Return (x, y) of the center of cell containing provided text 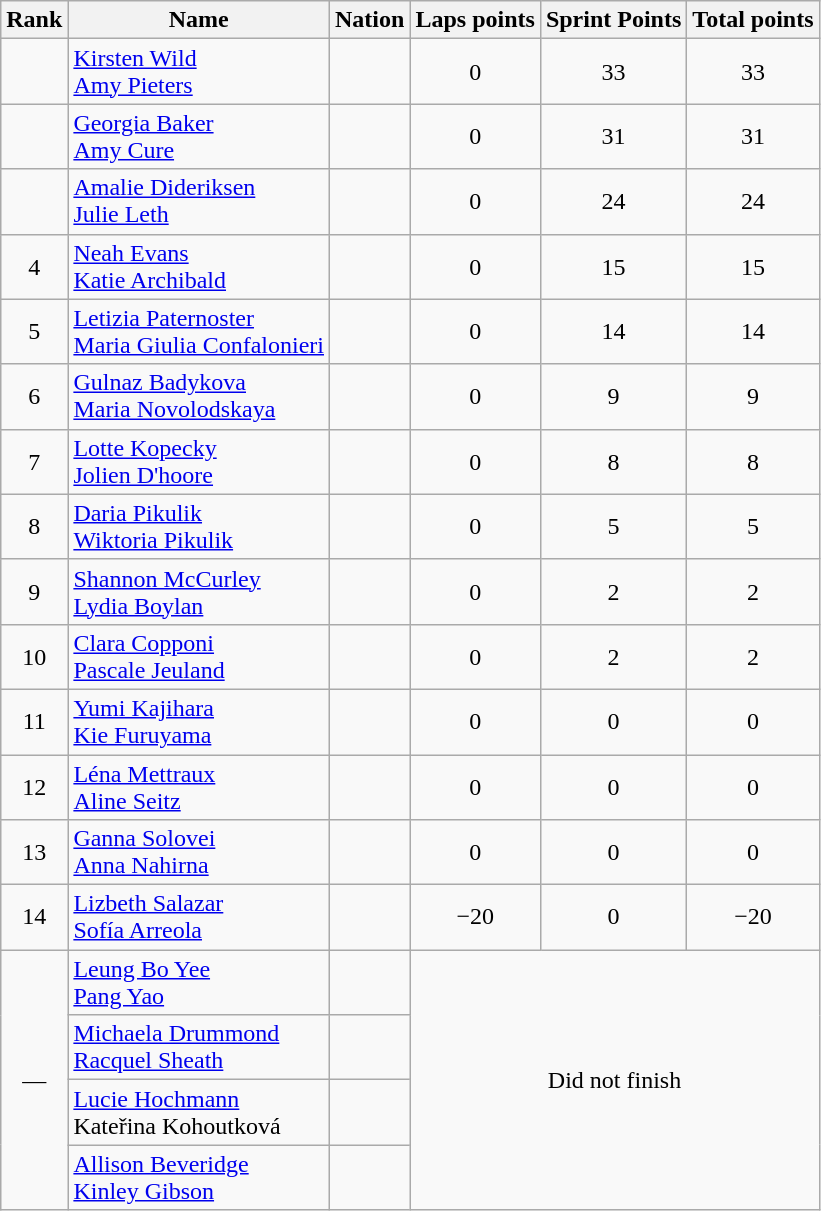
4 (34, 266)
Yumi KajiharaKie Furuyama (199, 722)
Total points (753, 20)
Nation (370, 20)
Leung Bo YeePang Yao (199, 982)
Letizia PaternosterMaria Giulia Confalonieri (199, 332)
Kirsten WildAmy Pieters (199, 72)
Shannon McCurleyLydia Boylan (199, 592)
12 (34, 786)
Ganna SoloveiAnna Nahirna (199, 852)
Lotte KopeckyJolien D'hoore (199, 462)
Léna MettrauxAline Seitz (199, 786)
Allison BeveridgeKinley Gibson (199, 1178)
10 (34, 656)
— (34, 1080)
Name (199, 20)
Laps points (475, 20)
Lizbeth SalazarSofía Arreola (199, 918)
7 (34, 462)
11 (34, 722)
Neah EvansKatie Archibald (199, 266)
Michaela DrummondRacquel Sheath (199, 1048)
6 (34, 396)
Lucie HochmannKateřina Kohoutková (199, 1112)
Did not finish (614, 1080)
Amalie DideriksenJulie Leth (199, 202)
Rank (34, 20)
13 (34, 852)
Daria PikulikWiktoria Pikulik (199, 526)
Georgia BakerAmy Cure (199, 136)
Sprint Points (613, 20)
Gulnaz BadykovaMaria Novolodskaya (199, 396)
Clara CopponiPascale Jeuland (199, 656)
